Locate the cell with the specified text and output its (x, y) center coordinate. 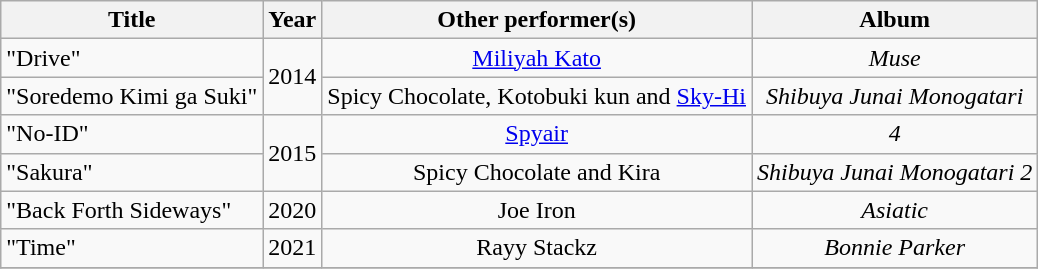
"No-ID" (132, 134)
Title (132, 20)
Spicy Chocolate and Kira (537, 172)
"Sakura" (132, 172)
Year (292, 20)
4 (895, 134)
2014 (292, 77)
Other performer(s) (537, 20)
Muse (895, 58)
"Back Forth Sideways" (132, 210)
Asiatic (895, 210)
Shibuya Junai Monogatari (895, 96)
"Soredemo Kimi ga Suki" (132, 96)
2015 (292, 153)
Miliyah Kato (537, 58)
Bonnie Parker (895, 248)
2020 (292, 210)
2021 (292, 248)
Spyair (537, 134)
Rayy Stackz (537, 248)
Spicy Chocolate, Kotobuki kun and Sky-Hi (537, 96)
"Time" (132, 248)
Album (895, 20)
Shibuya Junai Monogatari 2 (895, 172)
"Drive" (132, 58)
Joe Iron (537, 210)
